From the cell containing the given text, extract its center point as [x, y] coordinate. 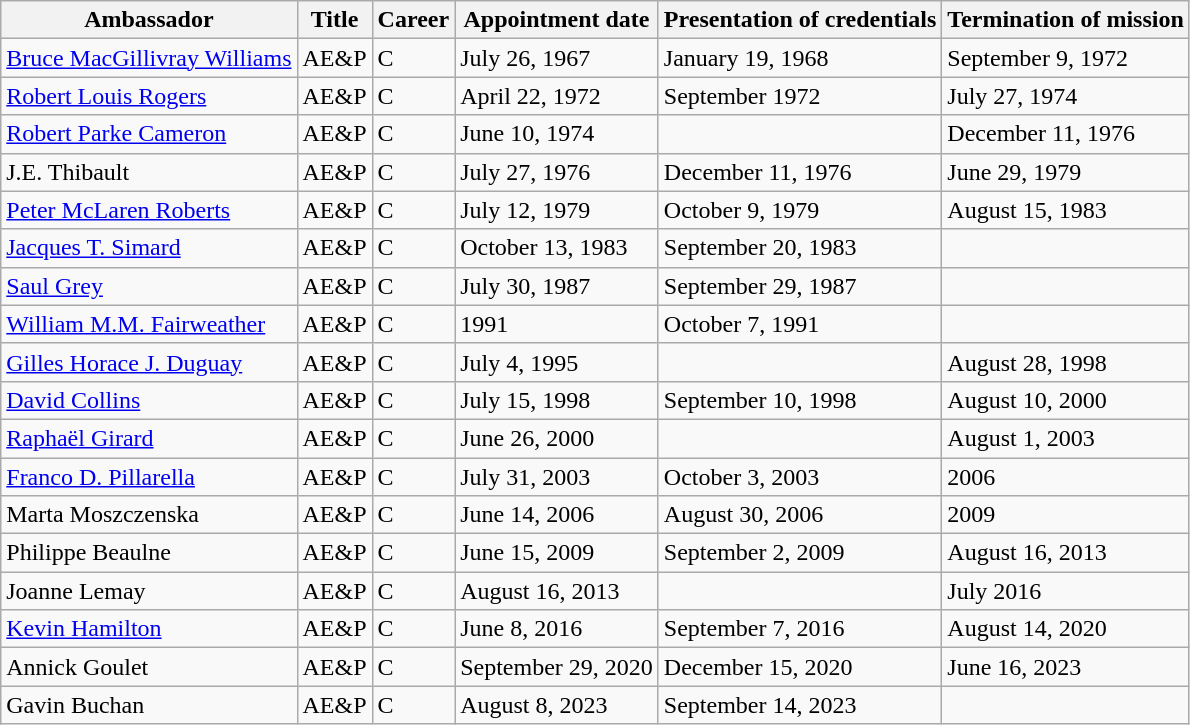
August 14, 2020 [1066, 629]
July 15, 1998 [557, 400]
August 10, 2000 [1066, 400]
Kevin Hamilton [149, 629]
Robert Parke Cameron [149, 134]
September 7, 2016 [800, 629]
June 8, 2016 [557, 629]
September 20, 1983 [800, 248]
June 16, 2023 [1066, 667]
January 19, 1968 [800, 58]
August 28, 1998 [1066, 362]
Marta Moszczenska [149, 515]
Saul Grey [149, 286]
Jacques T. Simard [149, 248]
Philippe Beaulne [149, 553]
Franco D. Pillarella [149, 477]
July 26, 1967 [557, 58]
2009 [1066, 515]
December 15, 2020 [800, 667]
July 2016 [1066, 591]
October 7, 1991 [800, 324]
September 29, 1987 [800, 286]
J.E. Thibault [149, 172]
June 26, 2000 [557, 438]
2006 [1066, 477]
Raphaël Girard [149, 438]
June 10, 1974 [557, 134]
Joanne Lemay [149, 591]
July 30, 1987 [557, 286]
Robert Louis Rogers [149, 96]
August 15, 1983 [1066, 210]
October 3, 2003 [800, 477]
September 9, 1972 [1066, 58]
April 22, 1972 [557, 96]
July 4, 1995 [557, 362]
July 27, 1974 [1066, 96]
Ambassador [149, 20]
October 13, 1983 [557, 248]
Annick Goulet [149, 667]
September 10, 1998 [800, 400]
August 30, 2006 [800, 515]
August 1, 2003 [1066, 438]
Title [334, 20]
Gavin Buchan [149, 705]
Gilles Horace J. Duguay [149, 362]
September 1972 [800, 96]
August 8, 2023 [557, 705]
September 2, 2009 [800, 553]
1991 [557, 324]
October 9, 1979 [800, 210]
June 15, 2009 [557, 553]
September 14, 2023 [800, 705]
Peter McLaren Roberts [149, 210]
July 12, 1979 [557, 210]
September 29, 2020 [557, 667]
Presentation of credentials [800, 20]
Termination of mission [1066, 20]
David Collins [149, 400]
June 29, 1979 [1066, 172]
Appointment date [557, 20]
July 31, 2003 [557, 477]
June 14, 2006 [557, 515]
William M.M. Fairweather [149, 324]
Career [414, 20]
July 27, 1976 [557, 172]
Bruce MacGillivray Williams [149, 58]
